Provide the (X, Y) coordinate of the cell's center where the given text is located.  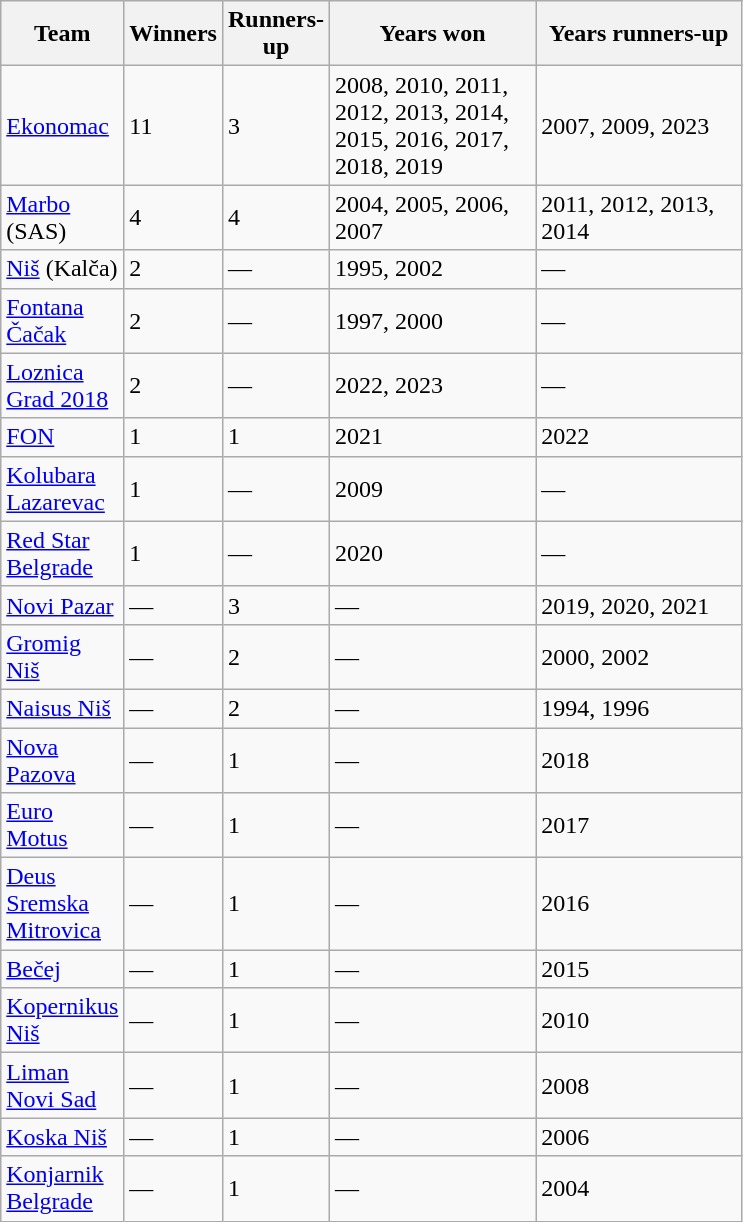
Bečej (62, 969)
Novi Pazar (62, 605)
1997, 2000 (433, 320)
2007, 2009, 2023 (639, 126)
Kolubara Lazarevac (62, 488)
Naisus Niš (62, 708)
Team (62, 34)
Niš (Kalča) (62, 269)
2009 (433, 488)
Years runners-up (639, 34)
Konjarnik Belgrade (62, 1188)
Ekonomac (62, 126)
2022 (639, 437)
FON (62, 437)
Years won (433, 34)
Loznica Grad 2018 (62, 386)
Gromig Niš (62, 656)
Kopernikus Niš (62, 1020)
Winners (174, 34)
2010 (639, 1020)
Deus Sremska Mitrovica (62, 904)
1995, 2002 (433, 269)
2006 (639, 1137)
2000, 2002 (639, 656)
2004, 2005, 2006, 2007 (433, 218)
Euro Motus (62, 826)
2015 (639, 969)
2018 (639, 760)
2016 (639, 904)
Liman Novi Sad (62, 1086)
Koska Niš (62, 1137)
11 (174, 126)
2011, 2012, 2013, 2014 (639, 218)
Red Star Belgrade (62, 554)
Runners-up (276, 34)
Nova Pazova (62, 760)
Marbo (SAS) (62, 218)
2004 (639, 1188)
2021 (433, 437)
2019, 2020, 2021 (639, 605)
2008, 2010, 2011, 2012, 2013, 2014, 2015, 2016, 2017, 2018, 2019 (433, 126)
1994, 1996 (639, 708)
2020 (433, 554)
2008 (639, 1086)
2022, 2023 (433, 386)
2017 (639, 826)
Fontana Čačak (62, 320)
